Provide the (X, Y) coordinate of the cell's center where the given text is located.  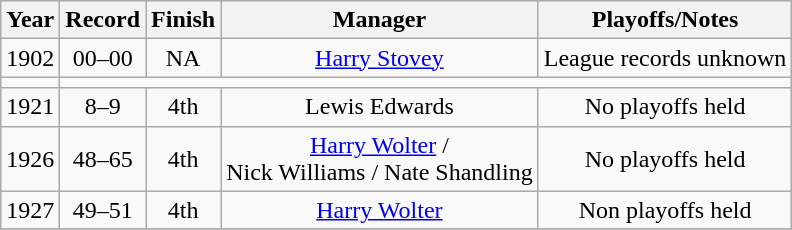
49–51 (103, 210)
Playoffs/Notes (665, 20)
Harry Stovey (380, 58)
Harry Wolter /Nick Williams / Nate Shandling (380, 158)
Record (103, 20)
Finish (184, 20)
1921 (30, 107)
00–00 (103, 58)
1902 (30, 58)
League records unknown (665, 58)
Lewis Edwards (380, 107)
48–65 (103, 158)
Year (30, 20)
Non playoffs held (665, 210)
1926 (30, 158)
Manager (380, 20)
Harry Wolter (380, 210)
8–9 (103, 107)
1927 (30, 210)
NA (184, 58)
